Determine the (x, y) coordinate at the center of the cell enclosing the given text.  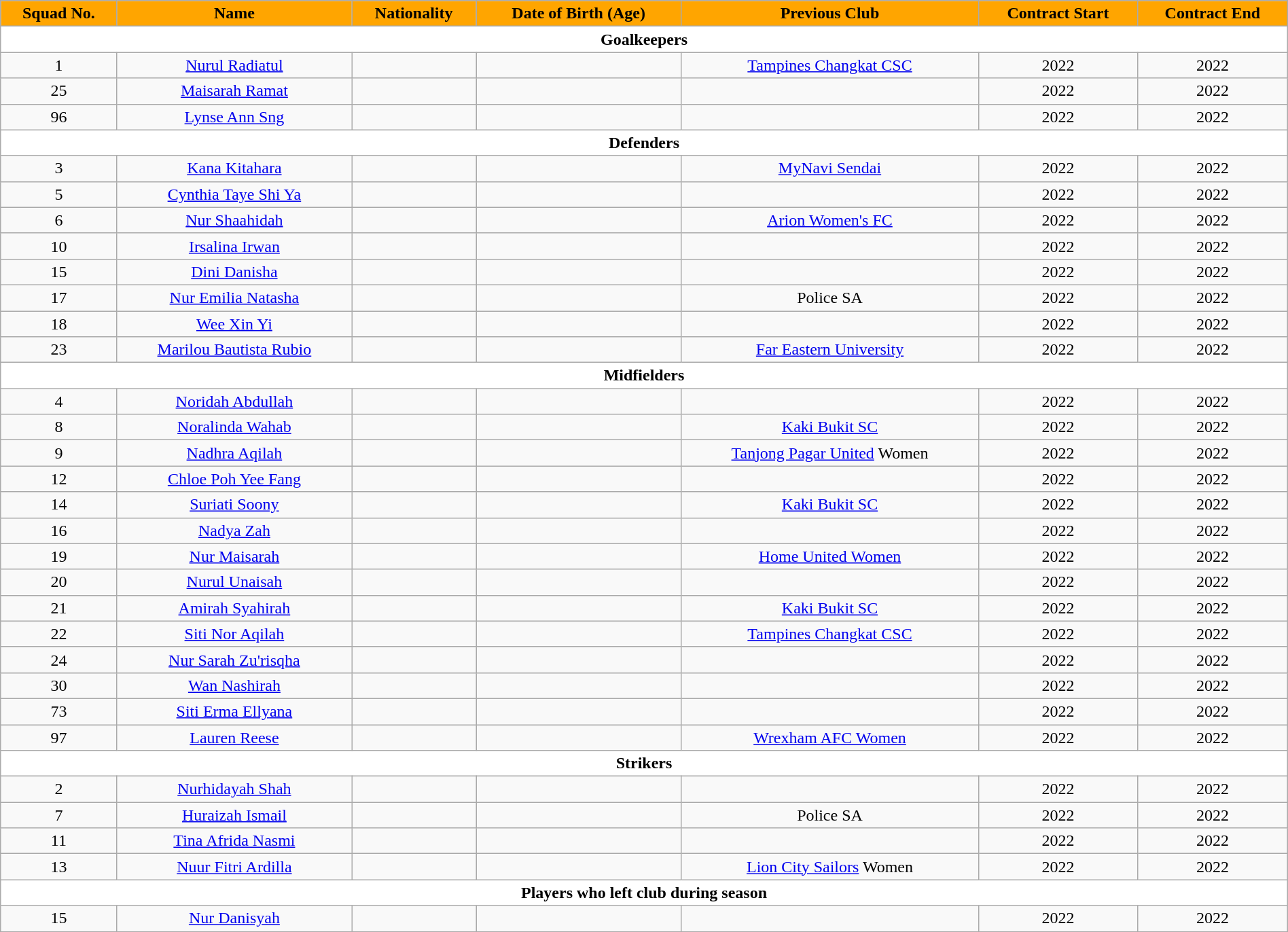
Cynthia Taye Shi Ya (234, 194)
Marilou Bautista Rubio (234, 350)
5 (58, 194)
Suriati Soony (234, 505)
6 (58, 220)
Name (234, 14)
Nationality (414, 14)
Maisarah Ramat (234, 91)
Wee Xin Yi (234, 324)
10 (58, 246)
22 (58, 634)
23 (58, 350)
Defenders (644, 143)
14 (58, 505)
8 (58, 427)
17 (58, 298)
11 (58, 841)
Contract Start (1058, 14)
Noridah Abdullah (234, 401)
Players who left club during season (644, 893)
Lauren Reese (234, 737)
Nur Sarah Zu'risqha (234, 660)
Nuur Fitri Ardilla (234, 867)
Siti Erma Ellyana (234, 711)
Midfielders (644, 376)
Far Eastern University (830, 350)
Squad No. (58, 14)
Nurhidayah Shah (234, 789)
Chloe Poh Yee Fang (234, 479)
96 (58, 117)
1 (58, 65)
Nadya Zah (234, 531)
3 (58, 168)
97 (58, 737)
Wrexham AFC Women (830, 737)
Nur Shaahidah (234, 220)
Noralinda Wahab (234, 427)
30 (58, 685)
18 (58, 324)
Nur Maisarah (234, 556)
73 (58, 711)
Tanjong Pagar United Women (830, 453)
Nurul Unaisah (234, 582)
20 (58, 582)
Siti Nor Aqilah (234, 634)
7 (58, 815)
13 (58, 867)
12 (58, 479)
Irsalina Irwan (234, 246)
Nur Danisyah (234, 918)
Nadhra Aqilah (234, 453)
Previous Club (830, 14)
Contract End (1213, 14)
Lynse Ann Sng (234, 117)
24 (58, 660)
MyNavi Sendai (830, 168)
Goalkeepers (644, 39)
19 (58, 556)
16 (58, 531)
Strikers (644, 764)
4 (58, 401)
21 (58, 608)
Amirah Syahirah (234, 608)
Date of Birth (Age) (579, 14)
Huraizah Ismail (234, 815)
9 (58, 453)
Lion City Sailors Women (830, 867)
25 (58, 91)
Wan Nashirah (234, 685)
Nur Emilia Natasha (234, 298)
Tina Afrida Nasmi (234, 841)
Kana Kitahara (234, 168)
Home United Women (830, 556)
Arion Women's FC (830, 220)
2 (58, 789)
Nurul Radiatul (234, 65)
Dini Danisha (234, 272)
